Capture the cell that displays the provided text and extract its [x, y] central coordinate. 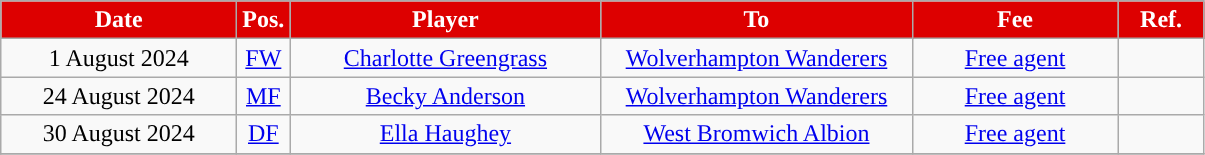
Player [446, 20]
Pos. [264, 20]
FW [264, 58]
West Bromwich Albion [756, 134]
Date [119, 20]
24 August 2024 [119, 96]
DF [264, 134]
Fee [1015, 20]
30 August 2024 [119, 134]
1 August 2024 [119, 58]
Ella Haughey [446, 134]
Ref. [1161, 20]
Becky Anderson [446, 96]
Charlotte Greengrass [446, 58]
MF [264, 96]
To [756, 20]
